Locate the cell with the specified text and output its (X, Y) center coordinate. 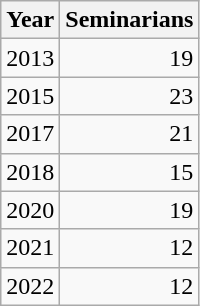
Seminarians (130, 20)
2013 (30, 58)
2017 (30, 134)
2020 (30, 210)
2015 (30, 96)
2022 (30, 286)
2018 (30, 172)
2021 (30, 248)
15 (130, 172)
21 (130, 134)
23 (130, 96)
Year (30, 20)
